Determine the [X, Y] coordinate at the center of the cell enclosing the given text.  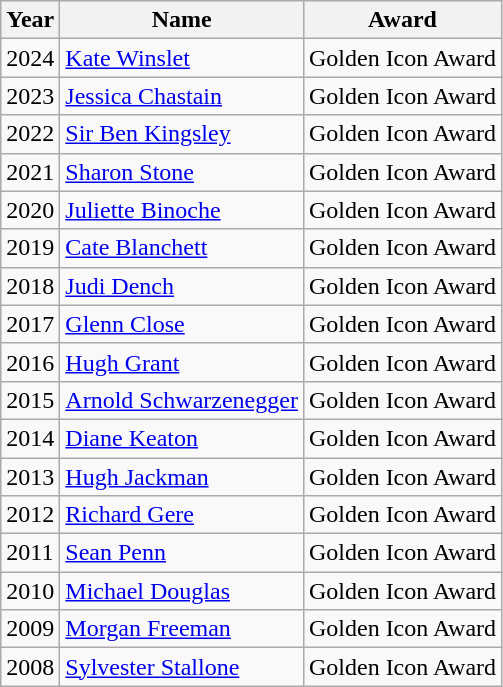
Kate Winslet [182, 58]
Sir Ben Kingsley [182, 134]
Award [402, 20]
Cate Blanchett [182, 248]
Diane Keaton [182, 438]
2018 [30, 286]
2022 [30, 134]
2015 [30, 400]
Hugh Grant [182, 362]
2016 [30, 362]
2011 [30, 553]
Judi Dench [182, 286]
2017 [30, 324]
2019 [30, 248]
Richard Gere [182, 515]
Sean Penn [182, 553]
Jessica Chastain [182, 96]
Morgan Freeman [182, 629]
2013 [30, 477]
Sharon Stone [182, 172]
Sylvester Stallone [182, 667]
Name [182, 20]
2021 [30, 172]
2008 [30, 667]
2023 [30, 96]
2024 [30, 58]
2009 [30, 629]
2010 [30, 591]
Juliette Binoche [182, 210]
Year [30, 20]
2014 [30, 438]
Arnold Schwarzenegger [182, 400]
2020 [30, 210]
Michael Douglas [182, 591]
2012 [30, 515]
Hugh Jackman [182, 477]
Glenn Close [182, 324]
